Pinpoint the cell where the given text exists, returning its (x, y) midpoint coordinate. 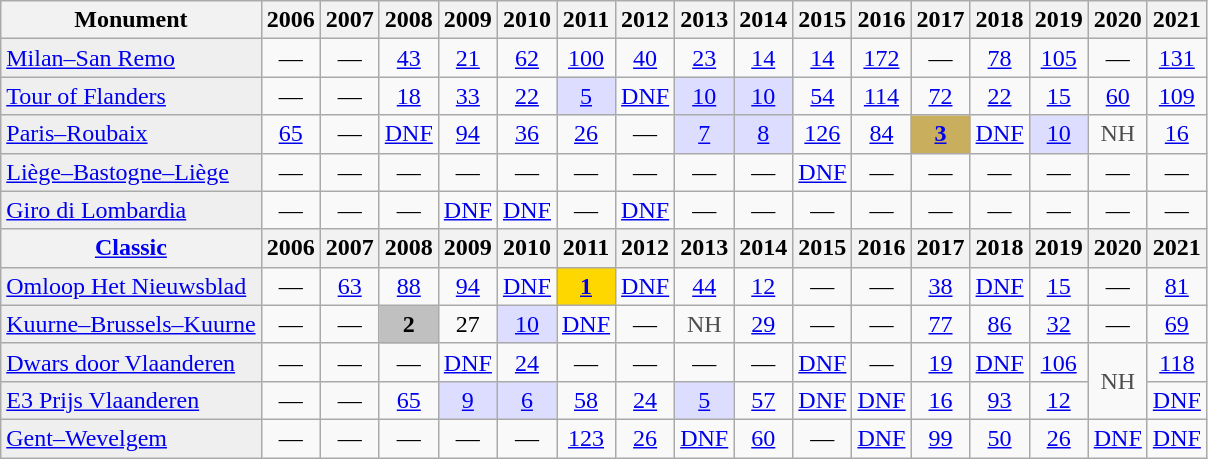
172 (882, 58)
33 (468, 96)
1 (586, 286)
2 (408, 324)
99 (940, 438)
Milan–San Remo (131, 58)
Giro di Lombardia (131, 210)
Monument (131, 20)
21 (468, 58)
109 (1176, 96)
38 (940, 286)
Paris–Roubaix (131, 134)
118 (1176, 362)
Gent–Wevelgem (131, 438)
9 (468, 400)
84 (882, 134)
126 (822, 134)
50 (1000, 438)
93 (1000, 400)
62 (526, 58)
18 (408, 96)
100 (586, 58)
23 (704, 58)
72 (940, 96)
Kuurne–Brussels–Kuurne (131, 324)
19 (940, 362)
123 (586, 438)
81 (1176, 286)
29 (764, 324)
44 (704, 286)
32 (1058, 324)
7 (704, 134)
43 (408, 58)
106 (1058, 362)
58 (586, 400)
57 (764, 400)
54 (822, 96)
77 (940, 324)
27 (468, 324)
131 (1176, 58)
Classic (131, 248)
63 (350, 286)
Liège–Bastogne–Liège (131, 172)
114 (882, 96)
69 (1176, 324)
6 (526, 400)
36 (526, 134)
8 (764, 134)
Tour of Flanders (131, 96)
40 (646, 58)
Dwars door Vlaanderen (131, 362)
86 (1000, 324)
Omloop Het Nieuwsblad (131, 286)
105 (1058, 58)
E3 Prijs Vlaanderen (131, 400)
78 (1000, 58)
88 (408, 286)
3 (940, 134)
